Determine the (X, Y) coordinate at the center of the cell enclosing the given text.  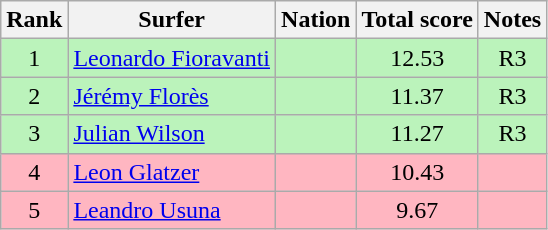
Notes (512, 20)
11.37 (417, 96)
5 (34, 210)
Leon Glatzer (172, 172)
Leandro Usuna (172, 210)
2 (34, 96)
Total score (417, 20)
4 (34, 172)
3 (34, 134)
Julian Wilson (172, 134)
Leonardo Fioravanti (172, 58)
10.43 (417, 172)
Rank (34, 20)
Jérémy Florès (172, 96)
12.53 (417, 58)
Nation (316, 20)
Surfer (172, 20)
1 (34, 58)
11.27 (417, 134)
9.67 (417, 210)
